Detect which cell encompasses the target text, then output its [x, y] center coordinate. 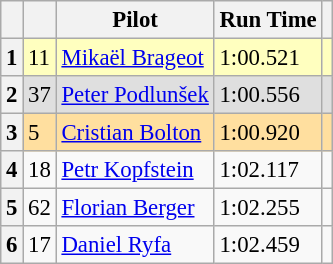
1:02.459 [268, 245]
62 [40, 208]
17 [40, 245]
18 [40, 170]
Peter Podlunšek [135, 95]
1 [12, 58]
Petr Kopfstein [135, 170]
4 [12, 170]
Run Time [268, 20]
Mikaël Brageot [135, 58]
1:00.521 [268, 58]
2 [12, 95]
Daniel Ryfa [135, 245]
6 [12, 245]
1:00.556 [268, 95]
1:00.920 [268, 133]
11 [40, 58]
1:02.117 [268, 170]
1:02.255 [268, 208]
Pilot [135, 20]
Cristian Bolton [135, 133]
Florian Berger [135, 208]
3 [12, 133]
37 [40, 95]
